Determine the (X, Y) coordinate at the center of the cell enclosing the given text.  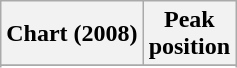
Chart (2008) (72, 34)
Peakposition (189, 34)
